Return [X, Y] of the center of cell containing provided text 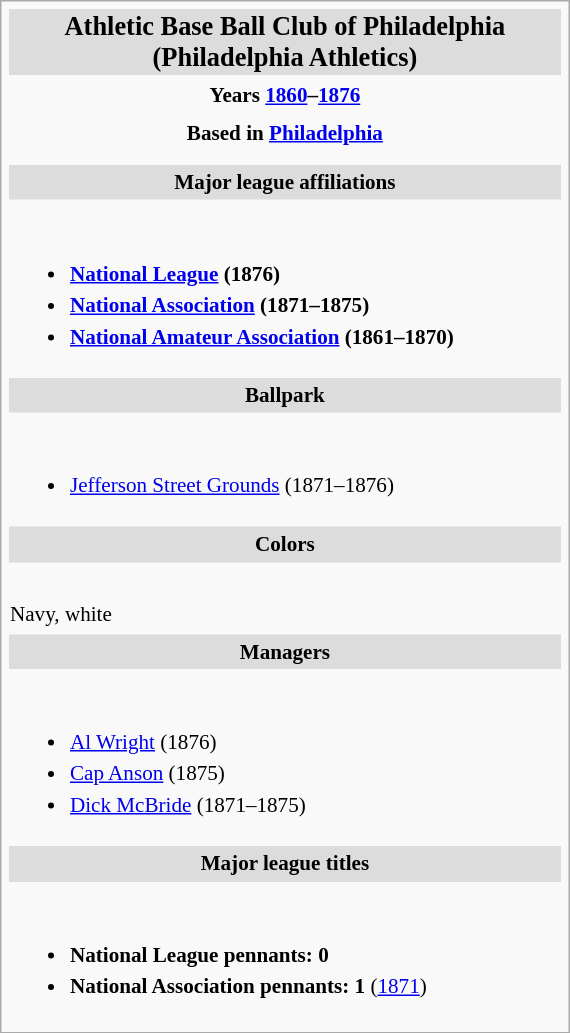
National League (1876)National Association (1871–1875)National Amateur Association (1861–1870) [284, 289]
Al Wright (1876)Cap Anson (1875)Dick McBride (1871–1875) [284, 758]
Years 1860–1876 [284, 96]
Colors [284, 544]
Jefferson Street Grounds (1871–1876) [284, 470]
National League pennants: 0National Association pennants: 1 (1871) [284, 954]
Athletic Base Ball Club of Philadelphia(Philadelphia Athletics) [284, 42]
Based in Philadelphia [284, 134]
Major league titles [284, 864]
Navy, white [284, 598]
Managers [284, 652]
Ballpark [284, 396]
Major league affiliations [284, 182]
